From the cell containing the given text, extract its center point as [x, y] coordinate. 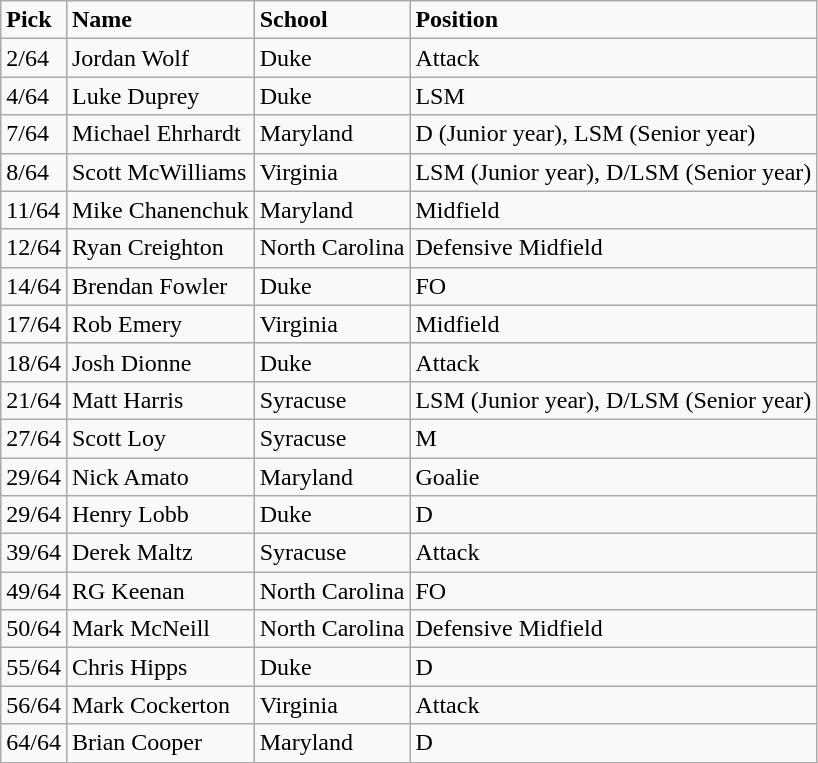
Luke Duprey [160, 96]
17/64 [34, 324]
RG Keenan [160, 591]
Mark Cockerton [160, 705]
Chris Hipps [160, 667]
21/64 [34, 400]
Name [160, 20]
School [332, 20]
Pick [34, 20]
Josh Dionne [160, 362]
18/64 [34, 362]
14/64 [34, 286]
Nick Amato [160, 477]
D (Junior year), LSM (Senior year) [614, 134]
Mark McNeill [160, 629]
Goalie [614, 477]
Ryan Creighton [160, 248]
11/64 [34, 210]
Henry Lobb [160, 515]
2/64 [34, 58]
M [614, 438]
56/64 [34, 705]
55/64 [34, 667]
Position [614, 20]
Matt Harris [160, 400]
7/64 [34, 134]
Scott Loy [160, 438]
Derek Maltz [160, 553]
64/64 [34, 743]
LSM [614, 96]
Rob Emery [160, 324]
Brendan Fowler [160, 286]
49/64 [34, 591]
50/64 [34, 629]
Scott McWilliams [160, 172]
Michael Ehrhardt [160, 134]
8/64 [34, 172]
27/64 [34, 438]
4/64 [34, 96]
Brian Cooper [160, 743]
39/64 [34, 553]
Mike Chanenchuk [160, 210]
12/64 [34, 248]
Jordan Wolf [160, 58]
